Provide the [X, Y] coordinate of the cell's center where the given text is located.  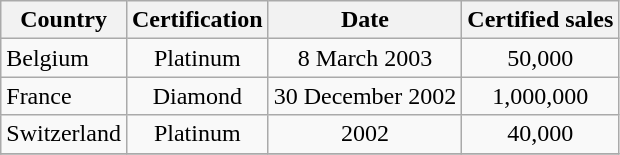
Belgium [64, 58]
30 December 2002 [365, 96]
40,000 [540, 134]
Certified sales [540, 20]
France [64, 96]
Certification [197, 20]
Switzerland [64, 134]
Country [64, 20]
Diamond [197, 96]
2002 [365, 134]
8 March 2003 [365, 58]
Date [365, 20]
50,000 [540, 58]
1,000,000 [540, 96]
